Locate the cell with the specified text and output its [X, Y] center coordinate. 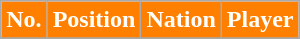
Nation [181, 20]
No. [24, 20]
Player [260, 20]
Position [94, 20]
